Output the (X, Y) coordinate of the center of the cell containing the given text.  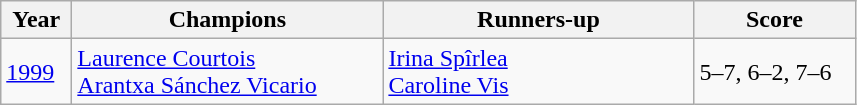
Champions (228, 20)
Laurence Courtois Arantxa Sánchez Vicario (228, 72)
Runners-up (538, 20)
Year (36, 20)
5–7, 6–2, 7–6 (774, 72)
Score (774, 20)
Irina Spîrlea Caroline Vis (538, 72)
1999 (36, 72)
